Capture the cell that displays the provided text and extract its [X, Y] central coordinate. 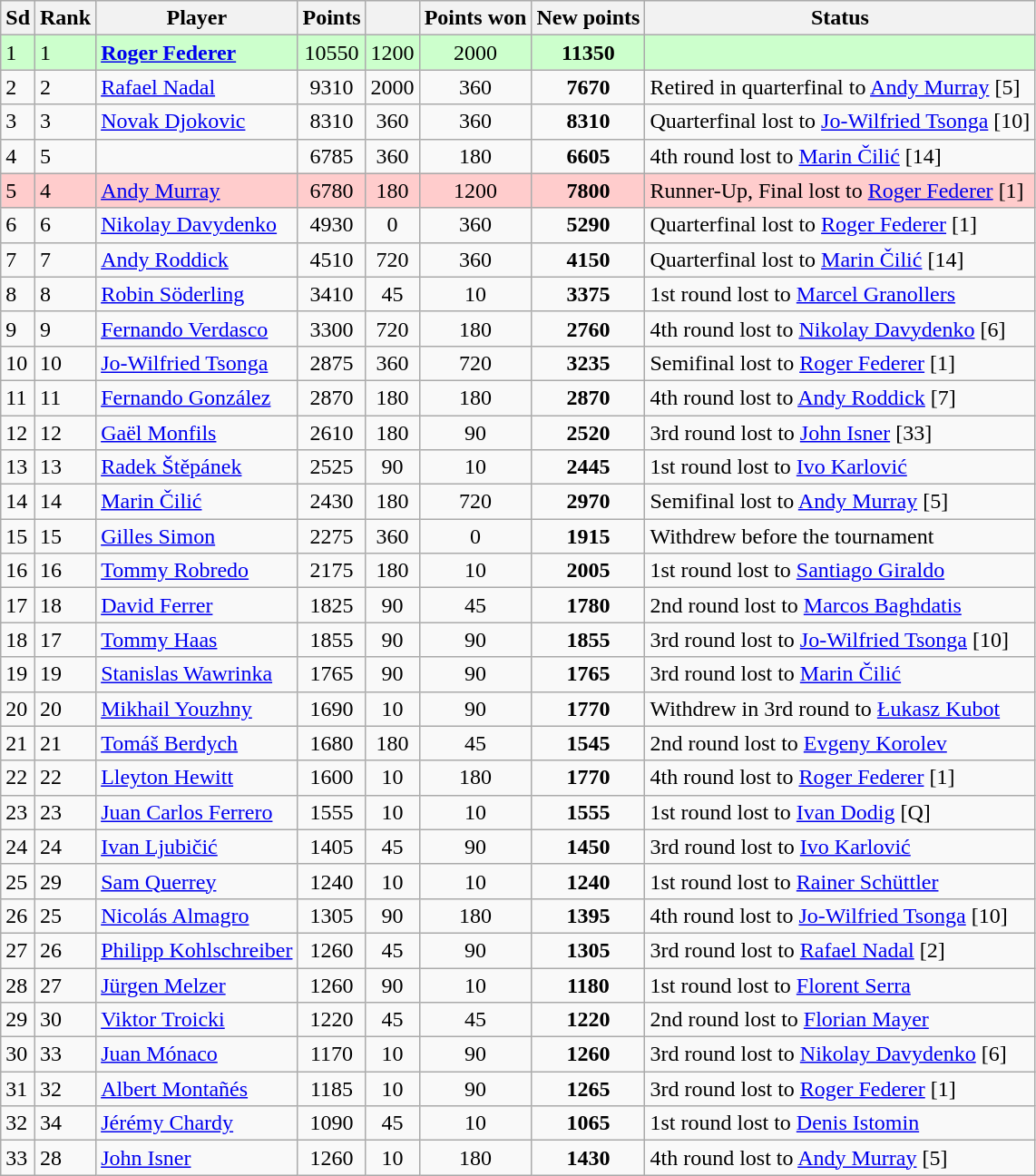
2nd round lost to Evgeny Korolev [840, 743]
2760 [588, 328]
2525 [332, 467]
Jérémy Chardy [197, 1123]
David Ferrer [197, 605]
31 [18, 1089]
2275 [332, 536]
2430 [332, 502]
1185 [332, 1089]
2005 [588, 571]
4th round lost to Jo-Wilfried Tsonga [10] [840, 916]
1545 [588, 743]
Radek Štěpánek [197, 467]
Nicolás Almagro [197, 916]
1170 [332, 1054]
2520 [588, 433]
Withdrew in 3rd round to Łukasz Kubot [840, 709]
Gilles Simon [197, 536]
3300 [332, 328]
1780 [588, 605]
Quarterfinal lost to Marin Čilić [14] [840, 260]
Fernando González [197, 397]
Jo-Wilfried Tsonga [197, 363]
2970 [588, 502]
Albert Montañés [197, 1089]
3375 [588, 294]
2175 [332, 571]
4th round lost to Roger Federer [1] [840, 778]
Juan Mónaco [197, 1054]
Status [840, 18]
Semifinal lost to Andy Murray [5] [840, 502]
6780 [332, 191]
Sd [18, 18]
2nd round lost to Marcos Baghdatis [840, 605]
4510 [332, 260]
Points won [475, 18]
Viktor Troicki [197, 1020]
3235 [588, 363]
7800 [588, 191]
1265 [588, 1089]
Marin Čilić [197, 502]
Retired in quarterfinal to Andy Murray [5] [840, 87]
Rank [65, 18]
1st round lost to Ivan Dodig [Q] [840, 812]
Sam Querrey [197, 881]
4150 [588, 260]
1st round lost to Denis Istomin [840, 1123]
3rd round lost to Roger Federer [1] [840, 1089]
1st round lost to Marcel Granollers [840, 294]
3410 [332, 294]
6605 [588, 156]
Mikhail Youzhny [197, 709]
John Isner [197, 1158]
Ivan Ljubičić [197, 847]
4th round lost to Marin Čilić [14] [840, 156]
Juan Carlos Ferrero [197, 812]
3rd round lost to Ivo Karlović [840, 847]
Robin Söderling [197, 294]
1065 [588, 1123]
1680 [332, 743]
1825 [332, 605]
Semifinal lost to Roger Federer [1] [840, 363]
Lleyton Hewitt [197, 778]
Quarterfinal lost to Jo-Wilfried Tsonga [10] [840, 122]
2875 [332, 363]
Philipp Kohlschreiber [197, 950]
Points [332, 18]
Runner-Up, Final lost to Roger Federer [1] [840, 191]
34 [65, 1123]
Tommy Robredo [197, 571]
7670 [588, 87]
4th round lost to Andy Murray [5] [840, 1158]
Roger Federer [197, 53]
2445 [588, 467]
3rd round lost to Marin Čilić [840, 674]
Andy Roddick [197, 260]
Stanislas Wawrinka [197, 674]
1180 [588, 985]
Rafael Nadal [197, 87]
1st round lost to Rainer Schüttler [840, 881]
New points [588, 18]
2610 [332, 433]
1450 [588, 847]
9310 [332, 87]
1st round lost to Ivo Karlović [840, 467]
3rd round lost to John Isner [33] [840, 433]
3rd round lost to Nikolay Davydenko [6] [840, 1054]
Quarterfinal lost to Roger Federer [1] [840, 225]
6785 [332, 156]
4th round lost to Nikolay Davydenko [6] [840, 328]
3rd round lost to Rafael Nadal [2] [840, 950]
Gaël Monfils [197, 433]
1600 [332, 778]
Player [197, 18]
3rd round lost to Jo-Wilfried Tsonga [10] [840, 640]
Tommy Haas [197, 640]
4th round lost to Andy Roddick [7] [840, 397]
11350 [588, 53]
1405 [332, 847]
1st round lost to Florent Serra [840, 985]
Tomáš Berdych [197, 743]
1090 [332, 1123]
2nd round lost to Florian Mayer [840, 1020]
4930 [332, 225]
Nikolay Davydenko [197, 225]
1915 [588, 536]
1430 [588, 1158]
Andy Murray [197, 191]
1690 [332, 709]
Novak Djokovic [197, 122]
1st round lost to Santiago Giraldo [840, 571]
10550 [332, 53]
Jürgen Melzer [197, 985]
Fernando Verdasco [197, 328]
1395 [588, 916]
5290 [588, 225]
Withdrew before the tournament [840, 536]
